Determine the (X, Y) coordinate at the center of the cell enclosing the given text.  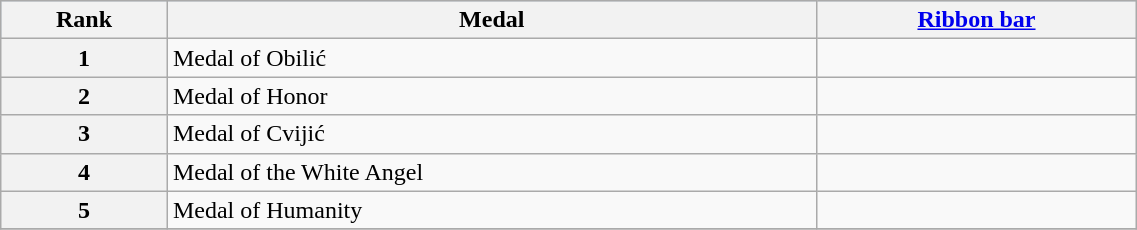
1 (84, 58)
Ribbon bar (976, 20)
Medal of Obilić (492, 58)
Medal of Honor (492, 96)
Medal of the White Angel (492, 172)
Medal (492, 20)
Rank (84, 20)
Medal of Humanity (492, 210)
2 (84, 96)
4 (84, 172)
3 (84, 134)
Medal of Cvijić (492, 134)
5 (84, 210)
